Output the (x, y) coordinate of the center of the cell containing the given text.  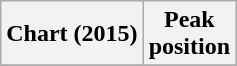
Chart (2015) (72, 34)
Peakposition (189, 34)
